Output the (x, y) coordinate of the center of the cell containing the given text.  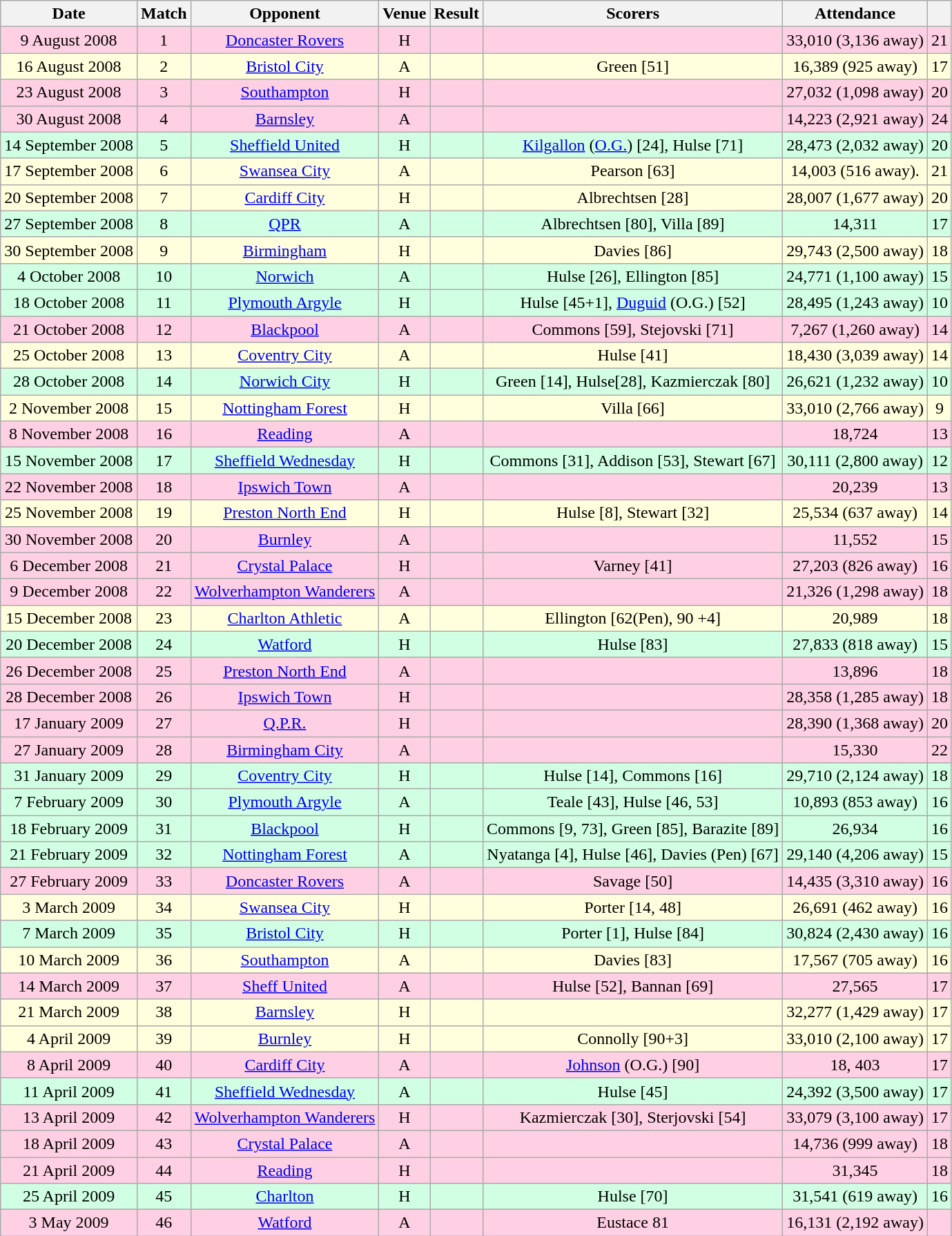
Hulse [52], Bannan [69] (632, 986)
14,003 (516 away). (855, 171)
10,893 (853 away) (855, 802)
42 (164, 1117)
33,010 (2,100 away) (855, 1039)
17 January 2009 (69, 723)
15 December 2008 (69, 618)
Ellington [62(Pen), 90 +4] (632, 618)
Scorers (632, 14)
28,390 (1,368 away) (855, 723)
29,743 (2,500 away) (855, 250)
27,565 (855, 986)
27 January 2009 (69, 749)
30,111 (2,800 away) (855, 461)
25 October 2008 (69, 356)
33,010 (3,136 away) (855, 40)
Eustace 81 (632, 1223)
14,223 (2,921 away) (855, 119)
16,131 (2,192 away) (855, 1223)
3 March 2009 (69, 907)
21 February 2009 (69, 855)
9 August 2008 (69, 40)
2 (164, 66)
Kazmierczak [30], Sterjovski [54] (632, 1117)
31,541 (619 away) (855, 1197)
17 September 2008 (69, 171)
25 April 2009 (69, 1197)
Green [14], Hulse[28], Kazmierczak [80] (632, 382)
16,389 (925 away) (855, 66)
18 April 2009 (69, 1143)
3 May 2009 (69, 1223)
Porter [14, 48] (632, 907)
31 January 2009 (69, 776)
Hulse [45] (632, 1091)
44 (164, 1170)
Hulse [45+1], Duguid (O.G.) [52] (632, 302)
28 October 2008 (69, 382)
27,203 (826 away) (855, 566)
30 September 2008 (69, 250)
28 (164, 749)
26,934 (855, 829)
28,495 (1,243 away) (855, 302)
Charlton (284, 1197)
QPR (284, 224)
7 March 2009 (69, 934)
Pearson [63] (632, 171)
43 (164, 1143)
10 March 2009 (69, 960)
Connolly [90+3] (632, 1039)
26 December 2008 (69, 670)
Commons [59], Stejovski [71] (632, 329)
20 December 2008 (69, 644)
15 November 2008 (69, 461)
45 (164, 1197)
15,330 (855, 749)
Hulse [26], Ellington [85] (632, 276)
14 March 2009 (69, 986)
Q.P.R. (284, 723)
30 (164, 802)
Hulse [14], Commons [16] (632, 776)
Attendance (855, 14)
Albrechtsen [28] (632, 197)
Commons [9, 73], Green [85], Barazite [89] (632, 829)
Hulse [41] (632, 356)
40 (164, 1065)
14,435 (3,310 away) (855, 881)
Varney [41] (632, 566)
18 February 2009 (69, 829)
6 December 2008 (69, 566)
27 February 2009 (69, 881)
7 February 2009 (69, 802)
Albrechtsen [80], Villa [89] (632, 224)
18, 403 (855, 1065)
Green [51] (632, 66)
37 (164, 986)
21,326 (1,298 away) (855, 592)
6 (164, 171)
Opponent (284, 14)
17,567 (705 away) (855, 960)
Davies [83] (632, 960)
24,392 (3,500 away) (855, 1091)
7,267 (1,260 away) (855, 329)
Result (456, 14)
11,552 (855, 539)
36 (164, 960)
3 (164, 93)
Savage [50] (632, 881)
22 November 2008 (69, 487)
21 March 2009 (69, 1012)
11 April 2009 (69, 1091)
8 November 2008 (69, 434)
31 (164, 829)
Hulse [70] (632, 1197)
28,358 (1,285 away) (855, 697)
Villa [66] (632, 408)
Birmingham (284, 250)
Davies [86] (632, 250)
25 November 2008 (69, 513)
Kilgallon (O.G.) [24], Hulse [71] (632, 145)
29,140 (4,206 away) (855, 855)
2 November 2008 (69, 408)
26,691 (462 away) (855, 907)
27,833 (818 away) (855, 644)
4 April 2009 (69, 1039)
Birmingham City (284, 749)
8 (164, 224)
13,896 (855, 670)
Sheff United (284, 986)
33 (164, 881)
30,824 (2,430 away) (855, 934)
31,345 (855, 1170)
21 October 2008 (69, 329)
35 (164, 934)
30 November 2008 (69, 539)
Charlton Athletic (284, 618)
1 (164, 40)
28 December 2008 (69, 697)
29 (164, 776)
30 August 2008 (69, 119)
28,007 (1,677 away) (855, 197)
28,473 (2,032 away) (855, 145)
39 (164, 1039)
16 August 2008 (69, 66)
18 October 2008 (69, 302)
4 October 2008 (69, 276)
27 (164, 723)
23 (164, 618)
29,710 (2,124 away) (855, 776)
Commons [31], Addison [53], Stewart [67] (632, 461)
13 April 2009 (69, 1117)
24,771 (1,100 away) (855, 276)
Norwich City (284, 382)
5 (164, 145)
Johnson (O.G.) [90] (632, 1065)
4 (164, 119)
Date (69, 14)
14,736 (999 away) (855, 1143)
25 (164, 670)
38 (164, 1012)
Nyatanga [4], Hulse [46], Davies (Pen) [67] (632, 855)
Teale [43], Hulse [46, 53] (632, 802)
Match (164, 14)
27,032 (1,098 away) (855, 93)
8 April 2009 (69, 1065)
19 (164, 513)
20 September 2008 (69, 197)
27 September 2008 (69, 224)
Porter [1], Hulse [84] (632, 934)
33,010 (2,766 away) (855, 408)
20,989 (855, 618)
25,534 (637 away) (855, 513)
18,430 (3,039 away) (855, 356)
32 (164, 855)
26 (164, 697)
14,311 (855, 224)
21 April 2009 (69, 1170)
Venue (405, 14)
41 (164, 1091)
7 (164, 197)
9 December 2008 (69, 592)
Hulse [83] (632, 644)
18,724 (855, 434)
20,239 (855, 487)
32,277 (1,429 away) (855, 1012)
Norwich (284, 276)
14 September 2008 (69, 145)
46 (164, 1223)
23 August 2008 (69, 93)
34 (164, 907)
26,621 (1,232 away) (855, 382)
Hulse [8], Stewart [32] (632, 513)
Sheffield United (284, 145)
33,079 (3,100 away) (855, 1117)
11 (164, 302)
